Determine the [x, y] coordinate at the center of the cell enclosing the given text.  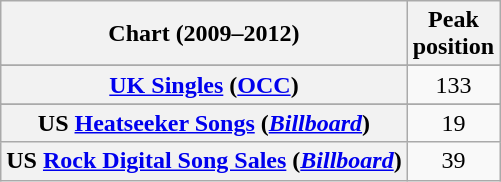
39 [453, 161]
US Rock Digital Song Sales (Billboard) [204, 161]
US Heatseeker Songs (Billboard) [204, 123]
Chart (2009–2012) [204, 34]
133 [453, 85]
UK Singles (OCC) [204, 85]
Peakposition [453, 34]
19 [453, 123]
